Detect which cell encompasses the target text, then output its [X, Y] center coordinate. 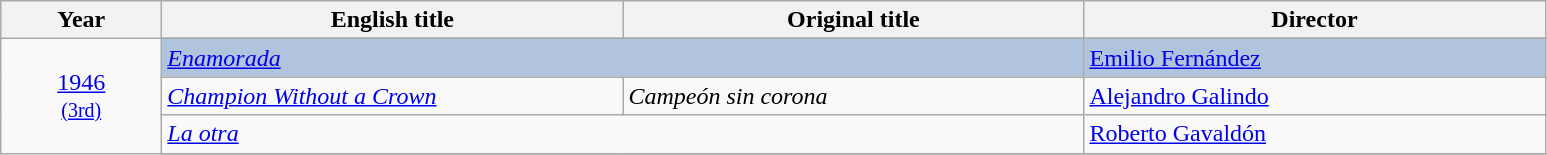
English title [392, 20]
Alejandro Galindo [1314, 96]
Campeón sin corona [854, 96]
Director [1314, 20]
Enamorada [623, 58]
Champion Without a Crown [392, 96]
Original title [854, 20]
Year [82, 20]
La otra [623, 134]
Roberto Gavaldón [1314, 134]
Emilio Fernández [1314, 58]
1946(3rd) [82, 96]
